Provide the [x, y] coordinate of the cell's center where the given text is located.  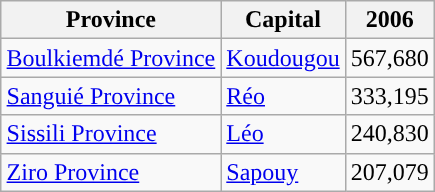
333,195 [390, 96]
Province [111, 20]
Léo [283, 134]
207,079 [390, 172]
Capital [283, 20]
Boulkiemdé Province [111, 58]
Sapouy [283, 172]
Sissili Province [111, 134]
Sanguié Province [111, 96]
2006 [390, 20]
Koudougou [283, 58]
Réo [283, 96]
Ziro Province [111, 172]
240,830 [390, 134]
567,680 [390, 58]
